Return the [x, y] coordinate for the center point of the cell that contains the specified text.  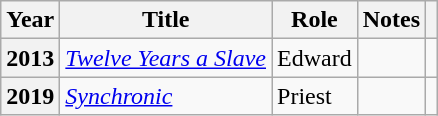
Year [30, 20]
Edward [315, 58]
Role [315, 20]
2019 [30, 96]
2013 [30, 58]
Priest [315, 96]
Notes [391, 20]
Twelve Years a Slave [166, 58]
Synchronic [166, 96]
Title [166, 20]
